Search for the cell housing the specified text and yield its [X, Y] center coordinate. 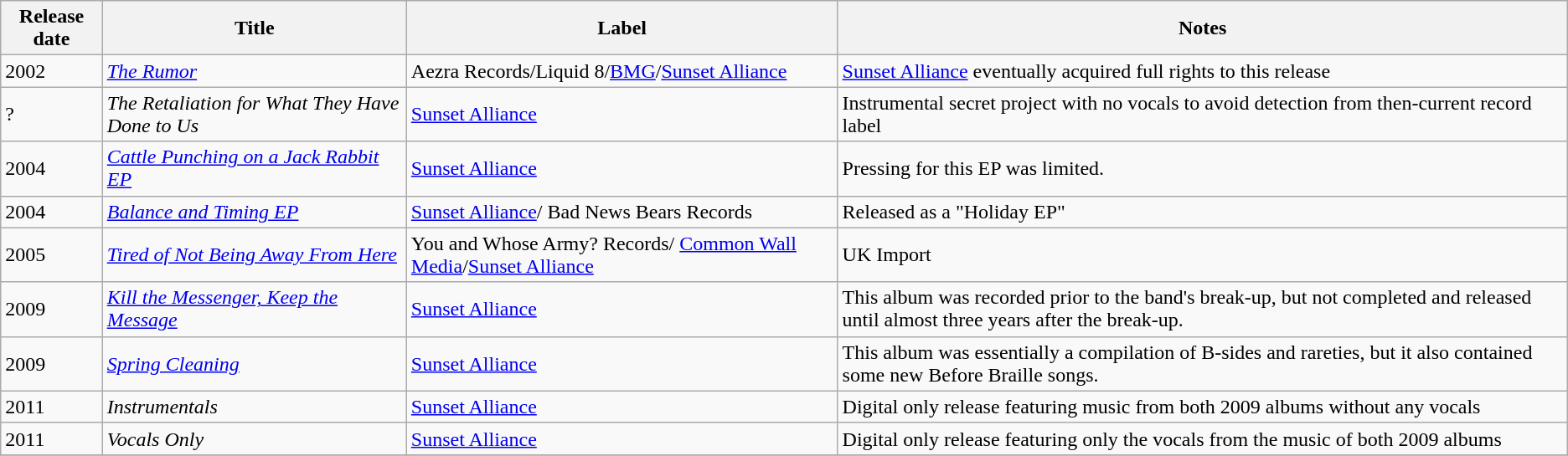
2002 [52, 71]
Tired of Not Being Away From Here [255, 254]
Sunset Alliance/ Bad News Bears Records [622, 212]
Instrumentals [255, 407]
The Retaliation for What They Have Done to Us [255, 114]
Kill the Messenger, Keep the Message [255, 310]
This album was essentially a compilation of B-sides and rareties, but it also contained some new Before Braille songs. [1203, 363]
Label [622, 28]
UK Import [1203, 254]
This album was recorded prior to the band's break-up, but not completed and released until almost three years after the break-up. [1203, 310]
You and Whose Army? Records/ Common Wall Media/Sunset Alliance [622, 254]
? [52, 114]
Release date [52, 28]
Aezra Records/Liquid 8/BMG/Sunset Alliance [622, 71]
Digital only release featuring music from both 2009 albums without any vocals [1203, 407]
Vocals Only [255, 438]
Notes [1203, 28]
Cattle Punching on a Jack Rabbit EP [255, 169]
Title [255, 28]
2005 [52, 254]
Instrumental secret project with no vocals to avoid detection from then-current record label [1203, 114]
Spring Cleaning [255, 363]
Pressing for this EP was limited. [1203, 169]
Digital only release featuring only the vocals from the music of both 2009 albums [1203, 438]
Sunset Alliance eventually acquired full rights to this release [1203, 71]
Released as a "Holiday EP" [1203, 212]
The Rumor [255, 71]
Balance and Timing EP [255, 212]
